Extract the [X, Y] coordinate from the center of the cell holding the provided text.  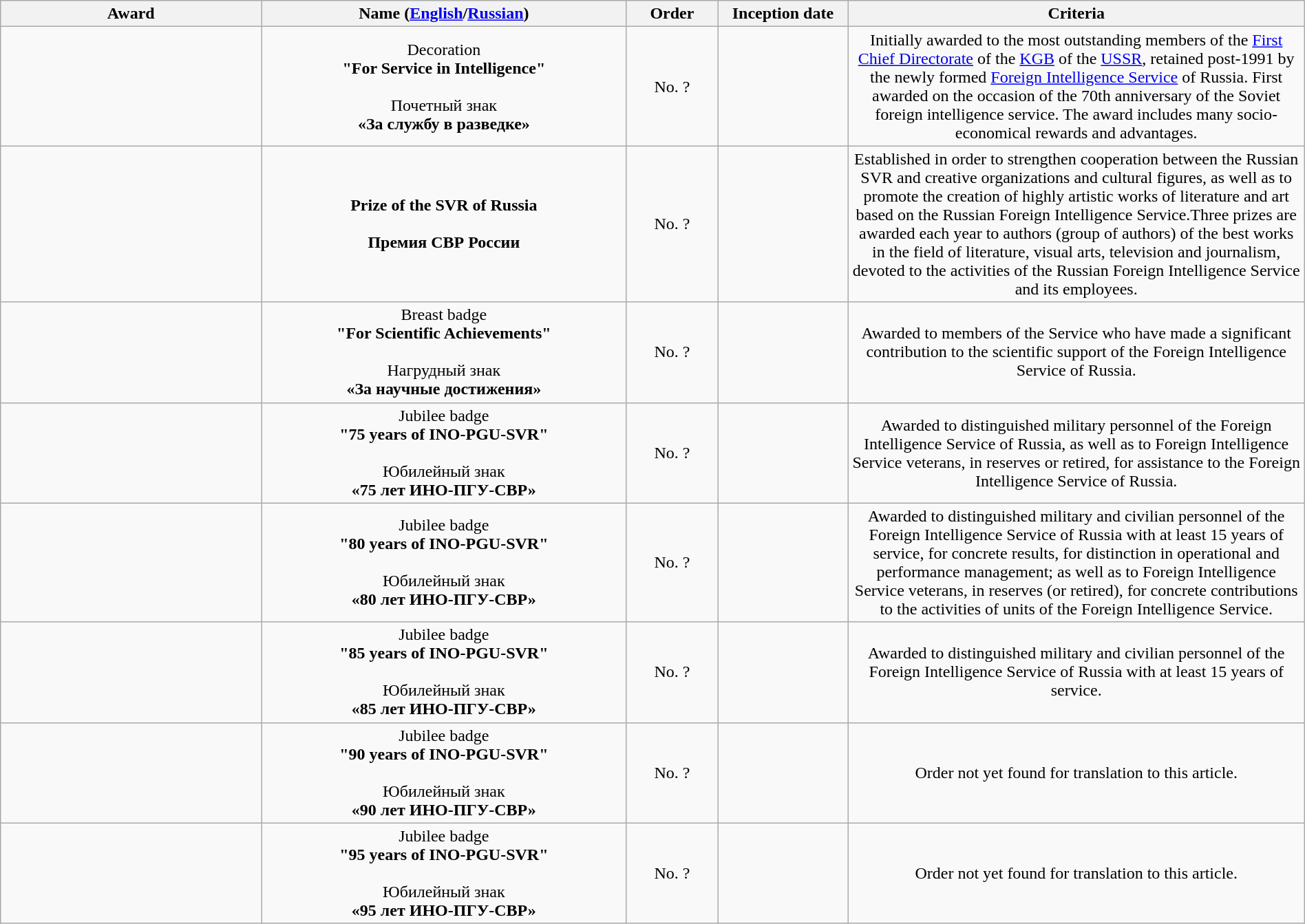
Order [672, 14]
Jubilee badge"90 years of INO-PGU-SVR"Юбилейный знак«90 лет ИНО-ПГУ-СВР» [444, 773]
Prize of the SVR of RussiaПремия СВР России [444, 224]
Inception date [783, 14]
Award [131, 14]
Breast badge"For Scientific Achievements"Нагрудный знак«За научные достижения» [444, 352]
Criteria [1076, 14]
Awarded to distinguished military and civilian personnel of the Foreign Intelligence Service of Russia with at least 15 years of service. [1076, 672]
Awarded to members of the Service who have made a significant contribution to the scientific support of the Foreign Intelligence Service of Russia. [1076, 352]
Name (English/Russian) [444, 14]
Jubilee badge"85 years of INO-PGU-SVR"Юбилейный знак«85 лет ИНО-ПГУ-СВР» [444, 672]
Jubilee badge"80 years of INO-PGU-SVR"Юбилейный знак«80 лет ИНО-ПГУ-СВР» [444, 563]
Jubilee badge"95 years of INO-PGU-SVR"Юбилейный знак«95 лет ИНО-ПГУ-СВР» [444, 873]
Jubilee badge"75 years of INO-PGU-SVR"Юбилейный знак«75 лет ИНО-ПГУ-СВР» [444, 453]
Decoration"For Service in Intelligence"Почетный знак«За службу в разведке» [444, 87]
